Capture the cell that displays the provided text and extract its (x, y) central coordinate. 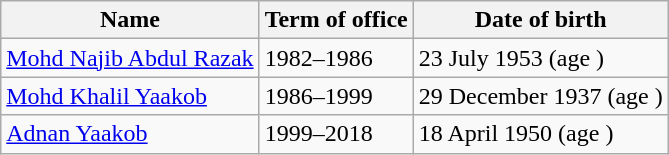
18 April 1950 (age ) (540, 134)
1999–2018 (336, 134)
23 July 1953 (age ) (540, 58)
Name (130, 20)
1982–1986 (336, 58)
Date of birth (540, 20)
1986–1999 (336, 96)
29 December 1937 (age ) (540, 96)
Adnan Yaakob (130, 134)
Term of office (336, 20)
Mohd Khalil Yaakob (130, 96)
Mohd Najib Abdul Razak (130, 58)
